Return the (X, Y) coordinate for the center point of the cell that contains the specified text.  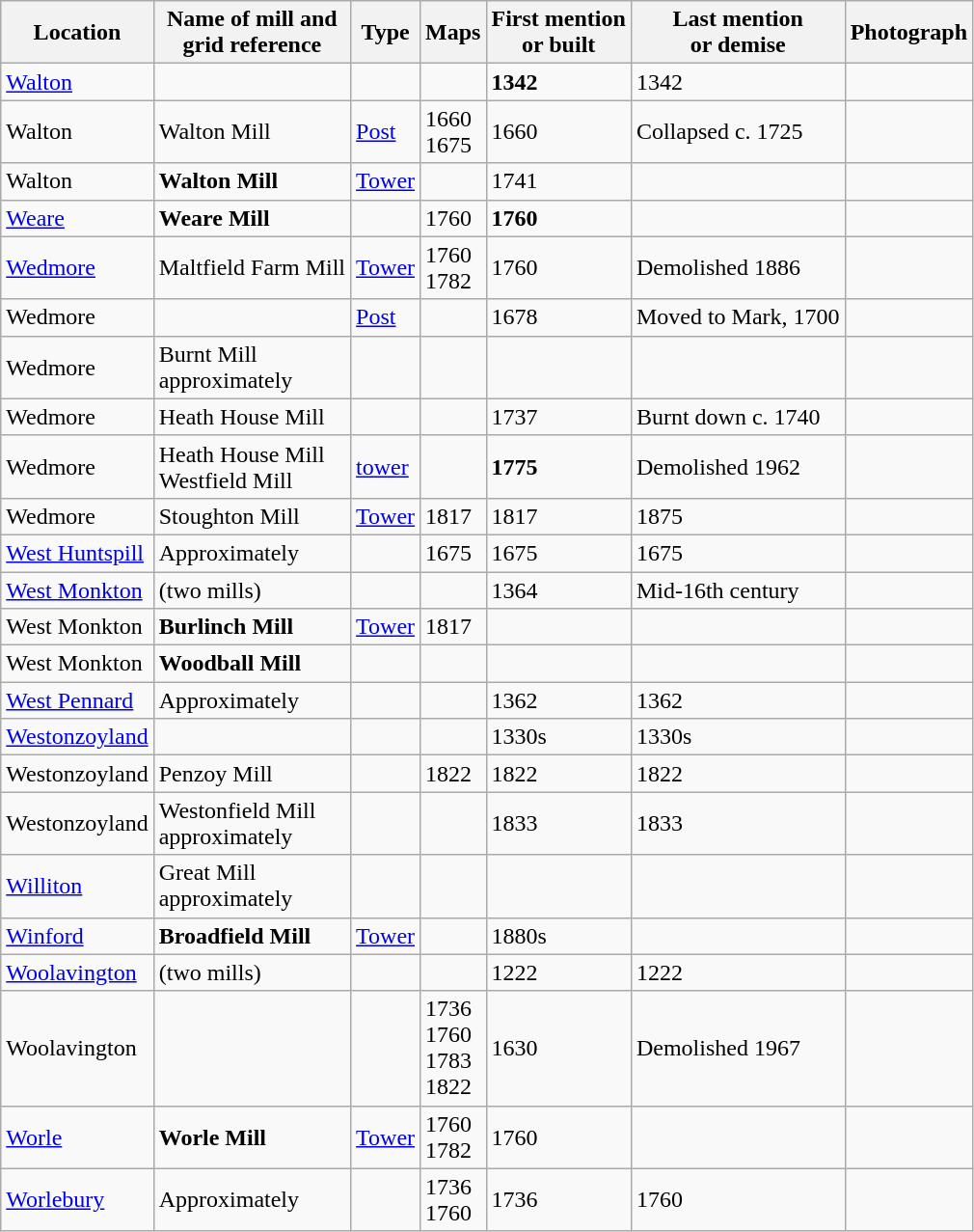
Demolished 1886 (738, 268)
Maps (453, 33)
Last mention or demise (738, 33)
Heath House MillWestfield Mill (252, 467)
Worle (77, 1136)
Burnt down c. 1740 (738, 417)
Demolished 1962 (738, 467)
Woodball Mill (252, 664)
Burnt Millapproximately (252, 367)
Williton (77, 886)
1736 (558, 1200)
1364 (558, 589)
Demolished 1967 (738, 1048)
16601675 (453, 131)
1880s (558, 936)
Weare (77, 218)
1875 (738, 516)
1741 (558, 181)
Westonfield Millapproximately (252, 824)
Type (386, 33)
Worle Mill (252, 1136)
Location (77, 33)
tower (386, 467)
1775 (558, 467)
Winford (77, 936)
First mentionor built (558, 33)
Photograph (908, 33)
Weare Mill (252, 218)
Maltfield Farm Mill (252, 268)
Burlinch Mill (252, 627)
1678 (558, 317)
1660 (558, 131)
West Pennard (77, 700)
17361760 (453, 1200)
1630 (558, 1048)
West Huntspill (77, 553)
Broadfield Mill (252, 936)
Collapsed c. 1725 (738, 131)
1736176017831822 (453, 1048)
Stoughton Mill (252, 516)
Mid-16th century (738, 589)
Name of mill andgrid reference (252, 33)
1737 (558, 417)
Penzoy Mill (252, 774)
Heath House Mill (252, 417)
Great Millapproximately (252, 886)
Worlebury (77, 1200)
Moved to Mark, 1700 (738, 317)
